Capture the cell that displays the provided text and extract its [X, Y] central coordinate. 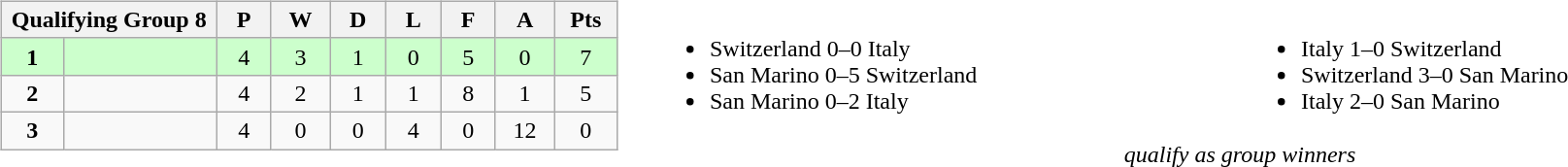
12 [524, 130]
W [301, 19]
Pts [586, 19]
8 [468, 93]
7 [586, 56]
P [244, 19]
D [357, 19]
Qualifying Group 8 [109, 19]
A [524, 19]
L [414, 19]
F [468, 19]
